Identify which cell holds the provided text, then report its (X, Y) central coordinate. 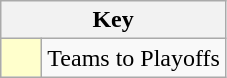
Teams to Playoffs (134, 58)
Key (114, 20)
